Scan for the cell matching the given text and deliver its (X, Y) coordinate at center. 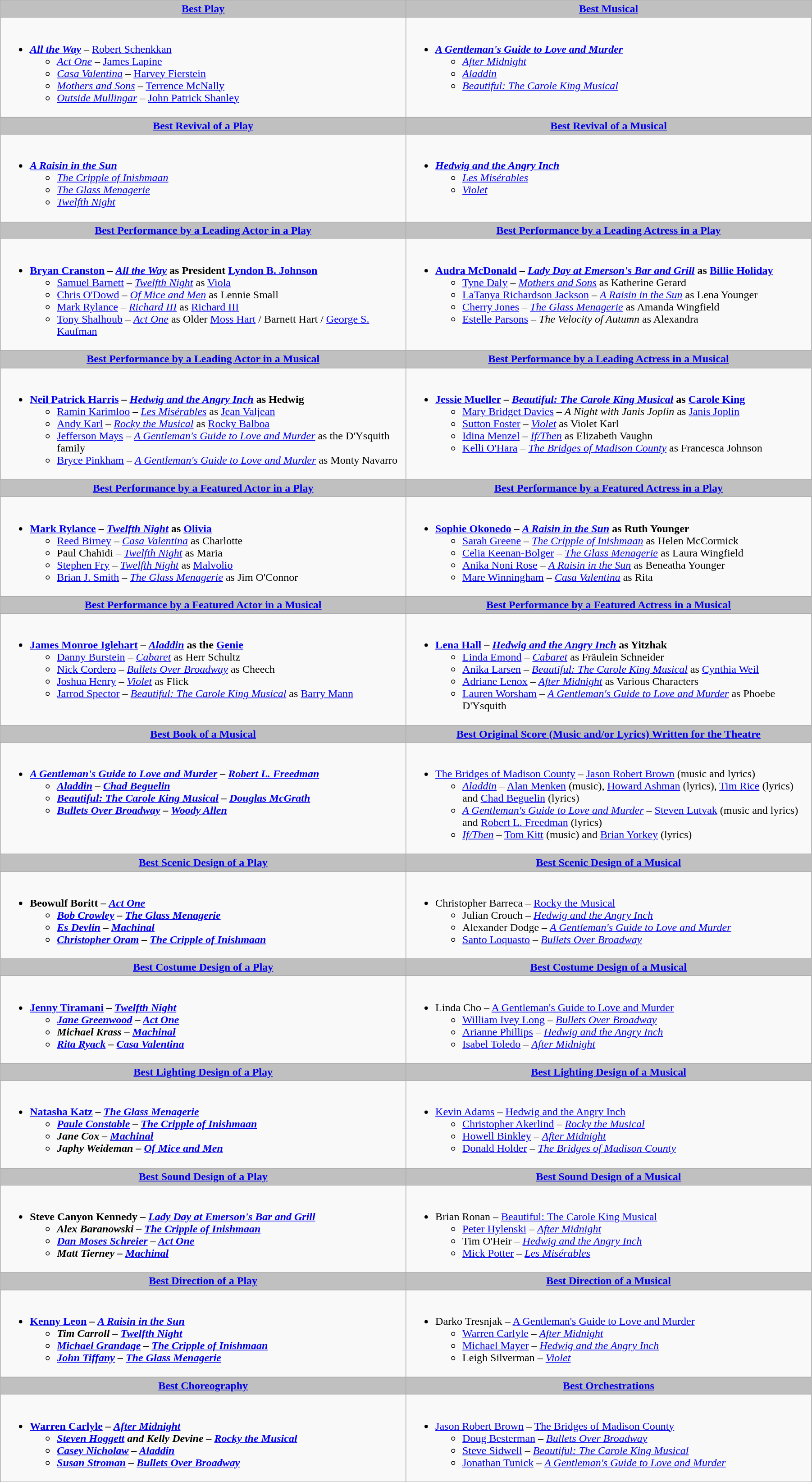
Best Original Score (Music and/or Lyrics) Written for the Theatre (609, 734)
Hedwig and the Angry InchLes MisérablesViolet (609, 178)
Best Orchestrations (609, 1386)
A Gentleman's Guide to Love and MurderAfter MidnightAladdinBeautiful: The Carole King Musical (609, 68)
Kenny Leon – A Raisin in the SunTim Carroll – Twelfth NightMichael Grandage – The Cripple of InishmaanJohn Tiffany – The Glass Menagerie (203, 1333)
Brian Ronan – Beautiful: The Carole King MusicalPeter Hylenski – After MidnightTim O'Heir – Hedwig and the Angry InchMick Potter – Les Misérables (609, 1229)
Natasha Katz – The Glass MenageriePaule Constable – The Cripple of InishmaanJane Cox – MachinalJaphy Weideman – Of Mice and Men (203, 1124)
Best Performance by a Leading Actress in a Play (609, 230)
Best Performance by a Featured Actor in a Musical (203, 605)
Best Scenic Design of a Play (203, 863)
A Raisin in the SunThe Cripple of InishmaanThe Glass MenagerieTwelfth Night (203, 178)
Warren Carlyle – After MidnightSteven Hoggett and Kelly Devine – Rocky the MusicalCasey Nicholaw – AladdinSusan Stroman – Bullets Over Broadway (203, 1438)
Best Performance by a Featured Actress in a Musical (609, 605)
Best Costume Design of a Musical (609, 967)
Best Performance by a Featured Actor in a Play (203, 488)
Best Scenic Design of a Musical (609, 863)
Best Play (203, 9)
Best Performance by a Leading Actor in a Musical (203, 359)
Best Sound Design of a Musical (609, 1176)
Best Musical (609, 9)
Best Costume Design of a Play (203, 967)
Best Performance by a Leading Actress in a Musical (609, 359)
Best Performance by a Featured Actress in a Play (609, 488)
Best Direction of a Play (203, 1281)
Best Revival of a Musical (609, 126)
Best Book of a Musical (203, 734)
Best Sound Design of a Play (203, 1176)
Best Choreography (203, 1386)
Best Revival of a Play (203, 126)
Best Direction of a Musical (609, 1281)
Jenny Tiramani – Twelfth NightJane Greenwood – Act OneMichael Krass – MachinalRita Ryack – Casa Valentina (203, 1020)
Beowulf Boritt – Act OneBob Crowley – The Glass MenagerieEs Devlin – MachinalChristopher Oram – The Cripple of Inishmaan (203, 915)
Best Performance by a Leading Actor in a Play (203, 230)
Best Lighting Design of a Musical (609, 1072)
Best Lighting Design of a Play (203, 1072)
